From the cell containing the given text, extract its center point as [X, Y] coordinate. 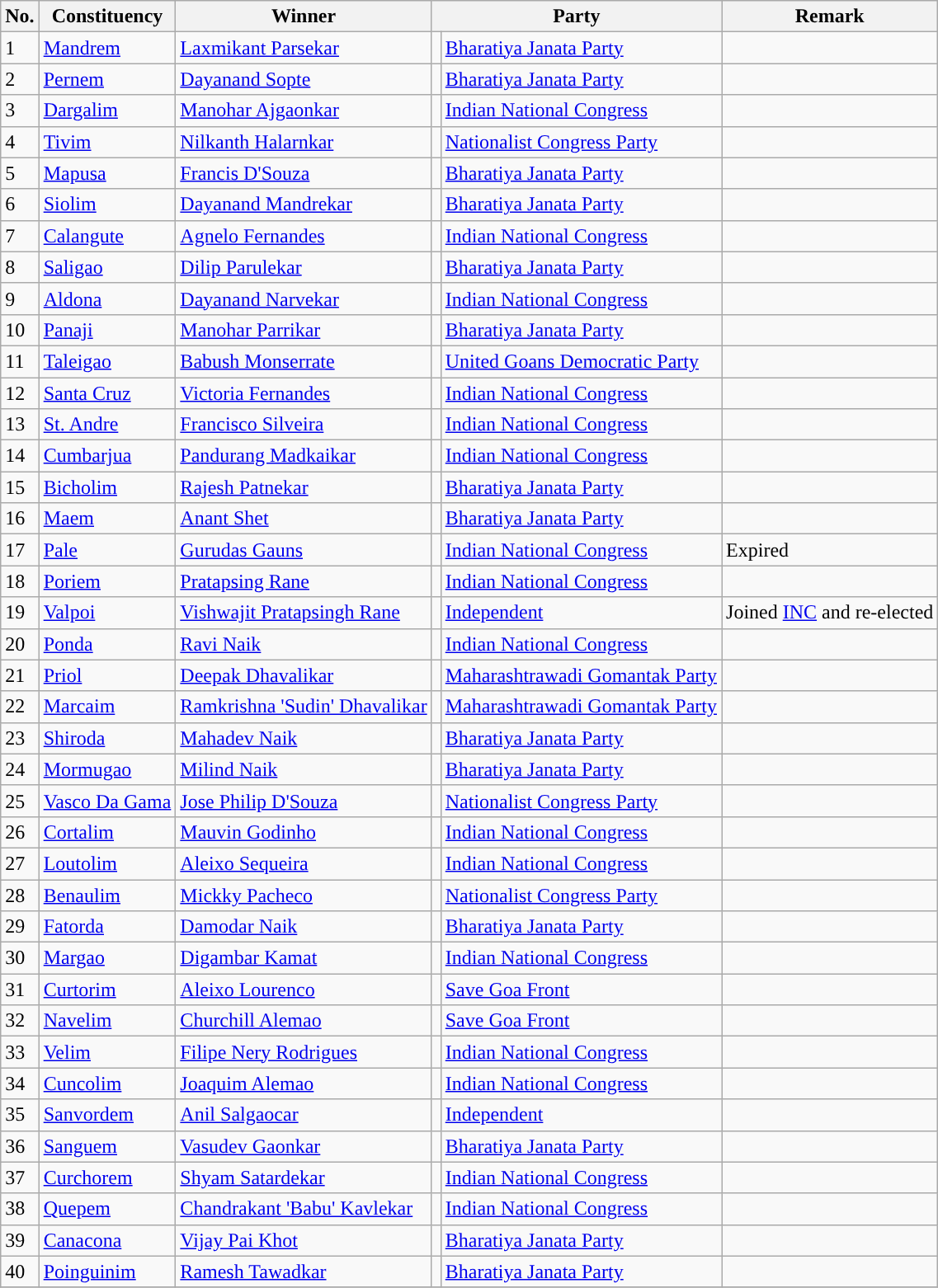
14 [20, 456]
Taleigao [107, 361]
5 [20, 173]
Mahadev Naik [304, 738]
Marcaim [107, 707]
11 [20, 361]
Cuncolim [107, 1084]
Dayanand Narvekar [304, 298]
Mapusa [107, 173]
Ramesh Tawadkar [304, 1272]
St. Andre [107, 425]
26 [20, 832]
18 [20, 581]
Maem [107, 519]
Laxmikant Parsekar [304, 48]
20 [20, 644]
Curchorem [107, 1178]
Saligao [107, 267]
23 [20, 738]
Dilip Parulekar [304, 267]
Poriem [107, 581]
Velim [107, 1052]
Bicholim [107, 487]
10 [20, 330]
Anil Salgaocar [304, 1115]
Churchill Alemao [304, 1021]
Dargalim [107, 110]
Milind Naik [304, 769]
Navelim [107, 1021]
31 [20, 990]
Agnelo Fernandes [304, 236]
Jose Philip D'Souza [304, 801]
2 [20, 79]
Babush Monserrate [304, 361]
39 [20, 1240]
Shiroda [107, 738]
33 [20, 1052]
16 [20, 519]
19 [20, 613]
Valpoi [107, 613]
Pale [107, 550]
12 [20, 393]
Remark [830, 16]
Digambar Kamat [304, 958]
Tivim [107, 142]
Canacona [107, 1240]
Mauvin Godinho [304, 832]
28 [20, 895]
22 [20, 707]
4 [20, 142]
Shyam Satardekar [304, 1178]
27 [20, 863]
Priol [107, 675]
Ravi Naik [304, 644]
Aleixo Sequeira [304, 863]
Pandurang Madkaikar [304, 456]
Pratapsing Rane [304, 581]
Cumbarjua [107, 456]
Dayanand Mandrekar [304, 204]
United Goans Democratic Party [581, 361]
Damodar Naik [304, 927]
Victoria Fernandes [304, 393]
37 [20, 1178]
Dayanand Sopte [304, 79]
3 [20, 110]
7 [20, 236]
17 [20, 550]
Curtorim [107, 990]
Gurudas Gauns [304, 550]
Margao [107, 958]
Santa Cruz [107, 393]
25 [20, 801]
Benaulim [107, 895]
9 [20, 298]
Ponda [107, 644]
38 [20, 1209]
21 [20, 675]
8 [20, 267]
Loutolim [107, 863]
40 [20, 1272]
Rajesh Patnekar [304, 487]
Pernem [107, 79]
Siolim [107, 204]
Quepem [107, 1209]
Francisco Silveira [304, 425]
36 [20, 1146]
29 [20, 927]
Chandrakant 'Babu' Kavlekar [304, 1209]
Vijay Pai Khot [304, 1240]
Anant Shet [304, 519]
34 [20, 1084]
Francis D'Souza [304, 173]
Vishwajit Pratapsingh Rane [304, 613]
Expired [830, 550]
6 [20, 204]
30 [20, 958]
Party [576, 16]
Joined INC and re-elected [830, 613]
Deepak Dhavalikar [304, 675]
Constituency [107, 16]
Aldona [107, 298]
Mandrem [107, 48]
15 [20, 487]
Filipe Nery Rodrigues [304, 1052]
Vasco Da Gama [107, 801]
Joaquim Alemao [304, 1084]
Manohar Ajgaonkar [304, 110]
Winner [304, 16]
Fatorda [107, 927]
Poinguinim [107, 1272]
13 [20, 425]
24 [20, 769]
Aleixo Lourenco [304, 990]
Cortalim [107, 832]
Panaji [107, 330]
Manohar Parrikar [304, 330]
Nilkanth Halarnkar [304, 142]
32 [20, 1021]
1 [20, 48]
Vasudev Gaonkar [304, 1146]
Calangute [107, 236]
Mickky Pacheco [304, 895]
Sanguem [107, 1146]
Mormugao [107, 769]
Ramkrishna 'Sudin' Dhavalikar [304, 707]
35 [20, 1115]
No. [20, 16]
Sanvordem [107, 1115]
